Identify which cell holds the provided text, then report its [x, y] central coordinate. 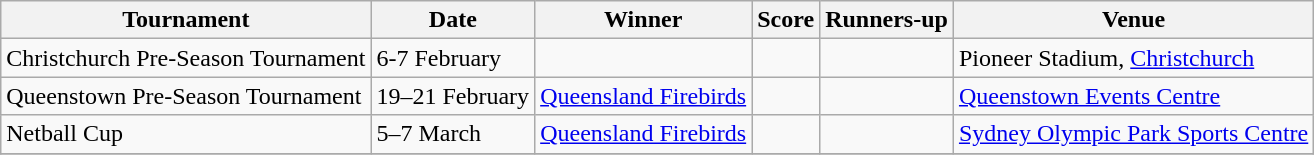
Queenstown Pre-Season Tournament [186, 96]
Queenstown Events Centre [1133, 96]
Winner [644, 20]
Netball Cup [186, 134]
Sydney Olympic Park Sports Centre [1133, 134]
Tournament [186, 20]
Pioneer Stadium, Christchurch [1133, 58]
Christchurch Pre-Season Tournament [186, 58]
Runners-up [887, 20]
Date [453, 20]
19–21 February [453, 96]
5–7 March [453, 134]
6-7 February [453, 58]
Score [786, 20]
Venue [1133, 20]
